Determine the [X, Y] coordinate at the center of the cell enclosing the given text.  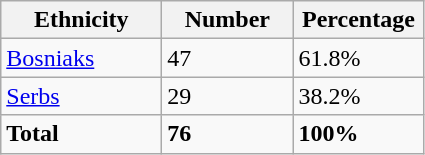
100% [358, 134]
76 [228, 134]
Total [82, 134]
29 [228, 96]
Percentage [358, 20]
Ethnicity [82, 20]
Number [228, 20]
Serbs [82, 96]
61.8% [358, 58]
38.2% [358, 96]
47 [228, 58]
Bosniaks [82, 58]
